Extract the (X, Y) coordinate from the center of the cell holding the provided text.  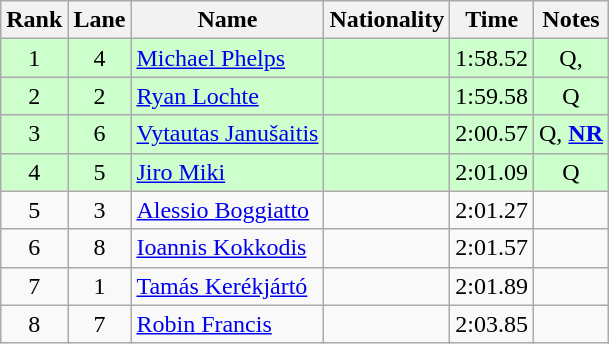
Jiro Miki (228, 172)
Ioannis Kokkodis (228, 248)
2:01.27 (492, 210)
Ryan Lochte (228, 96)
2:01.57 (492, 248)
Michael Phelps (228, 58)
2:00.57 (492, 134)
Nationality (387, 20)
1:58.52 (492, 58)
Q, NR (570, 134)
Rank (34, 20)
Vytautas Janušaitis (228, 134)
Robin Francis (228, 324)
1:59.58 (492, 96)
Notes (570, 20)
Lane (100, 20)
2:03.85 (492, 324)
Time (492, 20)
Name (228, 20)
Q, (570, 58)
Tamás Kerékjártó (228, 286)
2:01.09 (492, 172)
2:01.89 (492, 286)
Alessio Boggiatto (228, 210)
